Output the (x, y) coordinate of the center of the cell containing the given text.  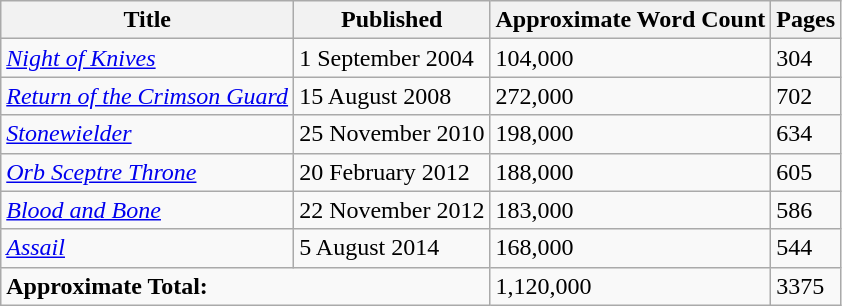
Orb Sceptre Throne (148, 172)
Approximate Word Count (630, 20)
586 (806, 210)
5 August 2014 (392, 248)
1 September 2004 (392, 58)
188,000 (630, 172)
605 (806, 172)
183,000 (630, 210)
Stonewielder (148, 134)
22 November 2012 (392, 210)
702 (806, 96)
Night of Knives (148, 58)
Title (148, 20)
634 (806, 134)
20 February 2012 (392, 172)
198,000 (630, 134)
15 August 2008 (392, 96)
168,000 (630, 248)
Assail (148, 248)
Pages (806, 20)
Published (392, 20)
Return of the Crimson Guard (148, 96)
104,000 (630, 58)
1,120,000 (630, 286)
Blood and Bone (148, 210)
3375 (806, 286)
544 (806, 248)
25 November 2010 (392, 134)
Approximate Total: (246, 286)
272,000 (630, 96)
304 (806, 58)
